Scan for the cell matching the given text and deliver its (X, Y) coordinate at center. 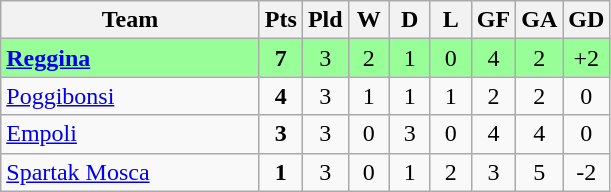
Spartak Mosca (130, 172)
5 (540, 172)
Pld (325, 20)
+2 (586, 58)
-2 (586, 172)
Team (130, 20)
W (368, 20)
L (450, 20)
Pts (280, 20)
GF (493, 20)
GD (586, 20)
7 (280, 58)
Empoli (130, 134)
GA (540, 20)
D (410, 20)
Poggibonsi (130, 96)
Reggina (130, 58)
